Provide the (X, Y) coordinate of the cell's center where the given text is located.  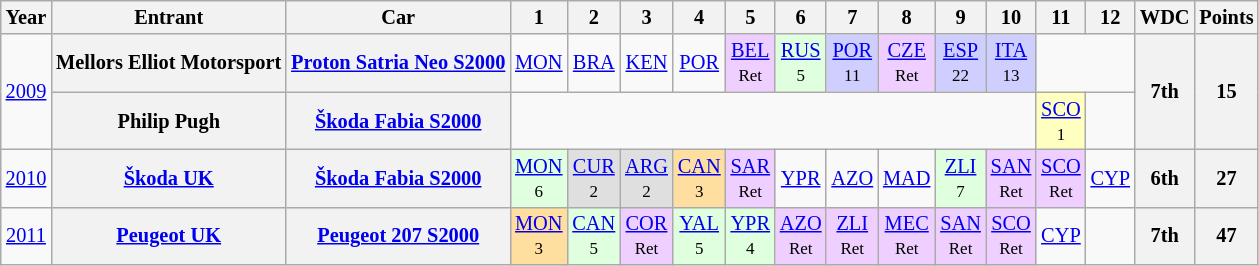
BELRet (750, 63)
ARG2 (646, 178)
6th (1165, 178)
ESP22 (960, 63)
Mellors Elliot Motorsport (168, 63)
RUS5 (801, 63)
ZLIRet (852, 236)
YPR4 (750, 236)
Points (1226, 17)
POR (700, 63)
5 (750, 17)
6 (801, 17)
Peugeot UK (168, 236)
MON3 (538, 236)
2009 (26, 92)
MAD (906, 178)
SARRet (750, 178)
AZO (852, 178)
2010 (26, 178)
9 (960, 17)
Entrant (168, 17)
ITA13 (1011, 63)
CZERet (906, 63)
BRA (594, 63)
Proton Satria Neo S2000 (398, 63)
AZORet (801, 236)
POR11 (852, 63)
ZLI7 (960, 178)
15 (1226, 92)
10 (1011, 17)
MON6 (538, 178)
27 (1226, 178)
47 (1226, 236)
Year (26, 17)
YAL5 (700, 236)
Philip Pugh (168, 121)
8 (906, 17)
KEN (646, 63)
CORRet (646, 236)
Peugeot 207 S2000 (398, 236)
Škoda UK (168, 178)
MON (538, 63)
1 (538, 17)
CUR2 (594, 178)
YPR (801, 178)
3 (646, 17)
11 (1060, 17)
4 (700, 17)
2011 (26, 236)
7 (852, 17)
WDC (1165, 17)
12 (1110, 17)
CAN5 (594, 236)
SCO1 (1060, 121)
2 (594, 17)
MECRet (906, 236)
Car (398, 17)
CAN3 (700, 178)
